Capture the cell that displays the provided text and extract its [X, Y] central coordinate. 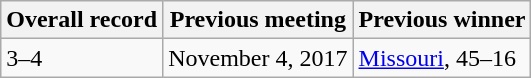
November 4, 2017 [258, 58]
Overall record [82, 20]
Missouri, 45–16 [442, 58]
Previous meeting [258, 20]
3–4 [82, 58]
Previous winner [442, 20]
